Provide the (X, Y) coordinate of the cell's center where the given text is located.  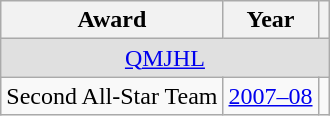
Year (270, 20)
Second All-Star Team (112, 96)
QMJHL (165, 58)
Award (112, 20)
2007–08 (270, 96)
